Detect which cell encompasses the target text, then output its [X, Y] center coordinate. 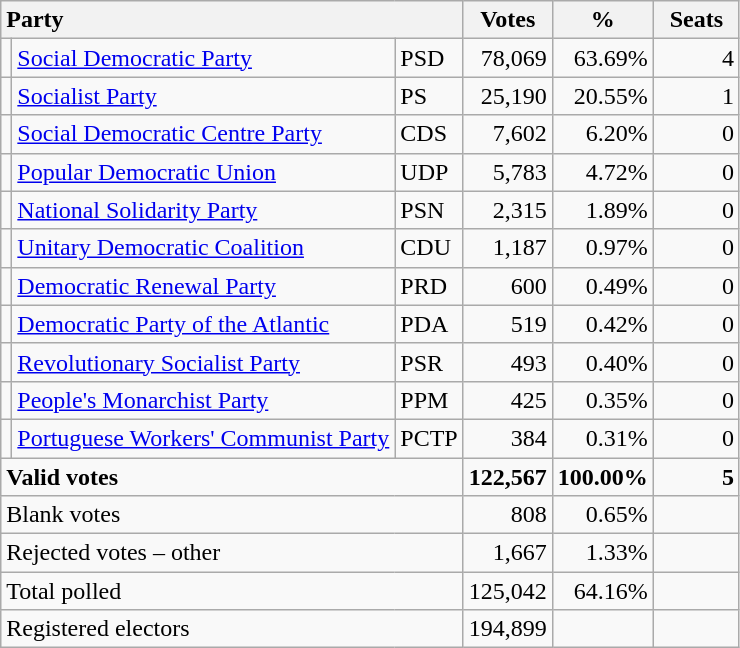
Portuguese Workers' Communist Party [204, 438]
% [602, 20]
PRD [429, 286]
Socialist Party [204, 96]
Popular Democratic Union [204, 172]
Total polled [232, 591]
64.16% [602, 591]
0.40% [602, 362]
Unitary Democratic Coalition [204, 248]
People's Monarchist Party [204, 400]
Social Democratic Centre Party [204, 134]
Registered electors [232, 629]
0.65% [602, 515]
63.69% [602, 58]
122,567 [508, 477]
CDS [429, 134]
194,899 [508, 629]
1.89% [602, 210]
78,069 [508, 58]
20.55% [602, 96]
125,042 [508, 591]
5,783 [508, 172]
1 [696, 96]
Democratic Renewal Party [204, 286]
Democratic Party of the Atlantic [204, 324]
2,315 [508, 210]
PSN [429, 210]
0.35% [602, 400]
Votes [508, 20]
519 [508, 324]
PS [429, 96]
4.72% [602, 172]
4 [696, 58]
808 [508, 515]
493 [508, 362]
PCTP [429, 438]
Social Democratic Party [204, 58]
Revolutionary Socialist Party [204, 362]
7,602 [508, 134]
Blank votes [232, 515]
PPM [429, 400]
1,187 [508, 248]
25,190 [508, 96]
CDU [429, 248]
100.00% [602, 477]
1.33% [602, 553]
0.42% [602, 324]
425 [508, 400]
UDP [429, 172]
Party [232, 20]
PSD [429, 58]
Valid votes [232, 477]
5 [696, 477]
0.31% [602, 438]
0.49% [602, 286]
6.20% [602, 134]
Seats [696, 20]
PDA [429, 324]
PSR [429, 362]
384 [508, 438]
National Solidarity Party [204, 210]
600 [508, 286]
1,667 [508, 553]
0.97% [602, 248]
Rejected votes – other [232, 553]
